Scan for the cell matching the given text and deliver its (X, Y) coordinate at center. 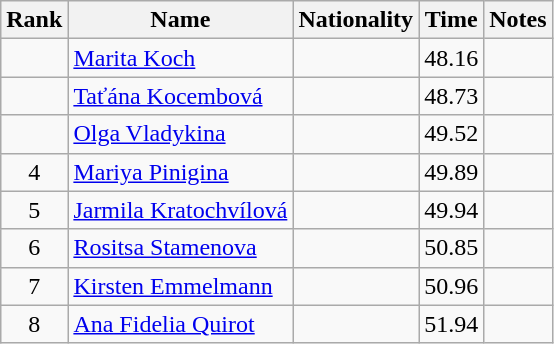
49.89 (452, 172)
Marita Koch (180, 58)
Kirsten Emmelmann (180, 286)
Olga Vladykina (180, 134)
48.73 (452, 96)
50.96 (452, 286)
7 (34, 286)
5 (34, 210)
8 (34, 324)
Mariya Pinigina (180, 172)
Time (452, 20)
Name (180, 20)
50.85 (452, 248)
6 (34, 248)
Rank (34, 20)
Notes (518, 20)
Rositsa Stamenova (180, 248)
Ana Fidelia Quirot (180, 324)
4 (34, 172)
49.52 (452, 134)
Nationality (356, 20)
Taťána Kocembová (180, 96)
51.94 (452, 324)
49.94 (452, 210)
Jarmila Kratochvílová (180, 210)
48.16 (452, 58)
